Locate the cell with the specified text and output its [x, y] center coordinate. 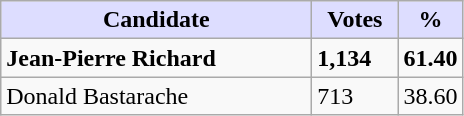
% [430, 20]
Candidate [156, 20]
61.40 [430, 58]
1,134 [355, 58]
713 [355, 96]
Jean-Pierre Richard [156, 58]
Votes [355, 20]
38.60 [430, 96]
Donald Bastarache [156, 96]
